Determine the [x, y] coordinate at the center of the cell enclosing the given text.  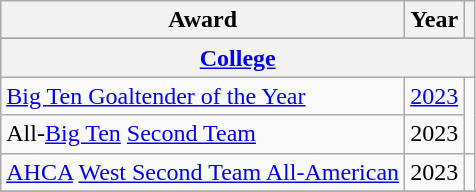
Year [434, 20]
AHCA West Second Team All-American [203, 172]
Big Ten Goaltender of the Year [203, 96]
College [238, 58]
Award [203, 20]
All-Big Ten Second Team [203, 134]
